Locate the cell with the specified text and output its [X, Y] center coordinate. 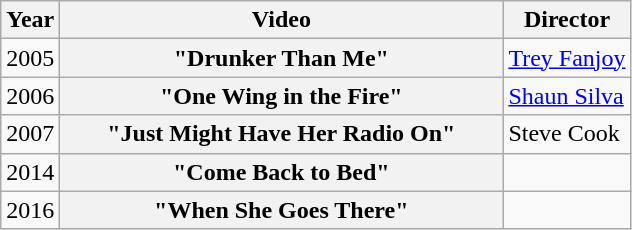
2016 [30, 210]
"When She Goes There" [282, 210]
2014 [30, 172]
Director [567, 20]
Trey Fanjoy [567, 58]
2005 [30, 58]
"Drunker Than Me" [282, 58]
"One Wing in the Fire" [282, 96]
2007 [30, 134]
2006 [30, 96]
"Come Back to Bed" [282, 172]
Shaun Silva [567, 96]
Steve Cook [567, 134]
Video [282, 20]
Year [30, 20]
"Just Might Have Her Radio On" [282, 134]
